Pinpoint the cell where the given text exists, returning its [X, Y] midpoint coordinate. 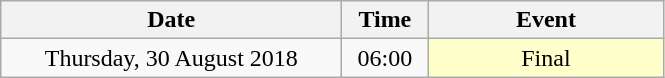
Date [172, 20]
Thursday, 30 August 2018 [172, 58]
Time [385, 20]
Event [546, 20]
Final [546, 58]
06:00 [385, 58]
